Search for the cell housing the specified text and yield its [x, y] center coordinate. 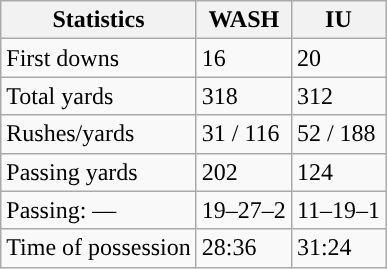
312 [338, 96]
11–19–1 [338, 210]
52 / 188 [338, 134]
Passing yards [99, 172]
202 [244, 172]
Passing: –– [99, 210]
Time of possession [99, 248]
Statistics [99, 20]
Total yards [99, 96]
318 [244, 96]
First downs [99, 58]
IU [338, 20]
WASH [244, 20]
31 / 116 [244, 134]
16 [244, 58]
124 [338, 172]
20 [338, 58]
28:36 [244, 248]
Rushes/yards [99, 134]
31:24 [338, 248]
19–27–2 [244, 210]
